Extract the (X, Y) coordinate from the center of the cell holding the provided text.  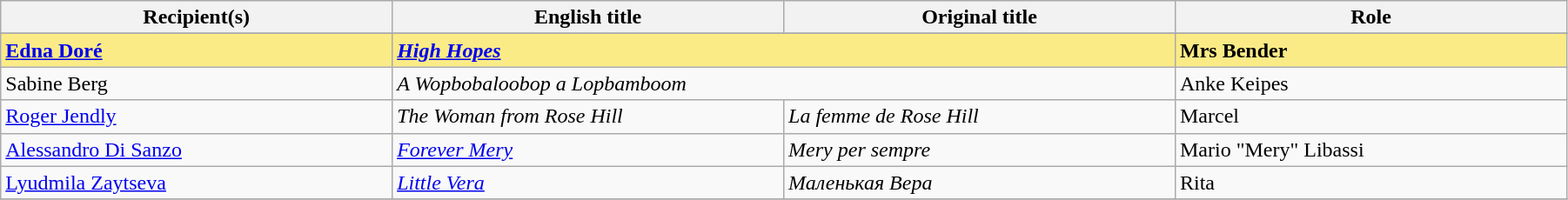
Alessandro Di Sanzo (197, 150)
Mrs Bender (1370, 50)
Role (1370, 17)
Sabine Berg (197, 83)
Forever Mery (588, 150)
English title (588, 17)
Anke Keipes (1370, 83)
The Woman from Rose Hill (588, 117)
Roger Jendly (197, 117)
Edna Doré (197, 50)
Marcel (1370, 117)
Rita (1370, 183)
Mario "Mery" Libassi (1370, 150)
Little Vera (588, 183)
A Wopbobaloobop a Lopbamboom (784, 83)
Lyudmila Zaytseva (197, 183)
Original title (980, 17)
High Hopes (784, 50)
La femme de Rose Hill (980, 117)
Mery per sempre (980, 150)
Recipient(s) (197, 17)
Маленькая Вера (980, 183)
